From the cell containing the given text, extract its center point as (x, y) coordinate. 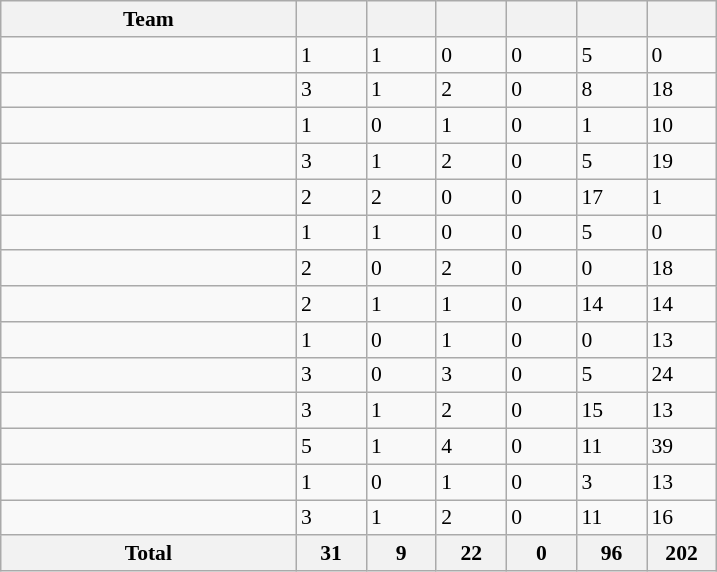
15 (611, 411)
8 (611, 90)
17 (611, 197)
31 (331, 554)
19 (681, 162)
16 (681, 518)
39 (681, 447)
96 (611, 554)
22 (471, 554)
9 (401, 554)
10 (681, 126)
4 (471, 447)
Total (148, 554)
24 (681, 375)
Team (148, 19)
202 (681, 554)
